Pinpoint the cell where the given text exists, returning its [X, Y] midpoint coordinate. 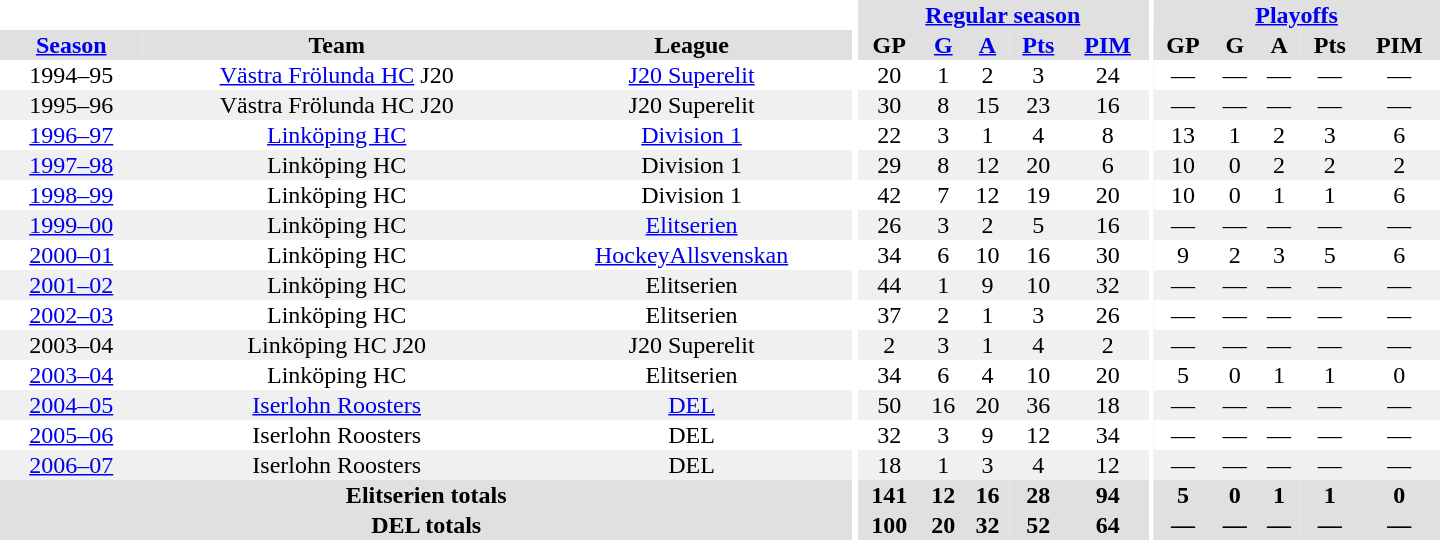
Regular season [1002, 15]
141 [889, 495]
2005–06 [72, 435]
28 [1038, 495]
HockeyAllsvenskan [692, 255]
19 [1038, 195]
Team [337, 45]
42 [889, 195]
23 [1038, 105]
2004–05 [72, 405]
94 [1108, 495]
15 [987, 105]
22 [889, 135]
36 [1038, 405]
2006–07 [72, 465]
1994–95 [72, 75]
37 [889, 315]
2001–02 [72, 285]
50 [889, 405]
1999–00 [72, 225]
52 [1038, 525]
64 [1108, 525]
1996–97 [72, 135]
Season [72, 45]
2000–01 [72, 255]
DEL totals [426, 525]
29 [889, 165]
44 [889, 285]
2002–03 [72, 315]
1997–98 [72, 165]
Elitserien totals [426, 495]
Playoffs [1296, 15]
Linköping HC J20 [337, 345]
100 [889, 525]
1998–99 [72, 195]
24 [1108, 75]
League [692, 45]
1995–96 [72, 105]
7 [943, 195]
13 [1183, 135]
